Find where the given text appears and provide that cell's center as (X, Y) coordinate. 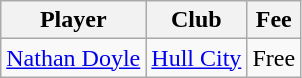
Club (196, 20)
Nathan Doyle (74, 58)
Fee (274, 20)
Free (274, 58)
Hull City (196, 58)
Player (74, 20)
